Return the (x, y) coordinate for the center point of the cell that contains the specified text.  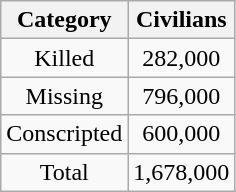
Total (64, 172)
1,678,000 (182, 172)
Missing (64, 96)
Category (64, 20)
282,000 (182, 58)
600,000 (182, 134)
796,000 (182, 96)
Civilians (182, 20)
Killed (64, 58)
Conscripted (64, 134)
